Output the (x, y) coordinate of the center of the cell containing the given text.  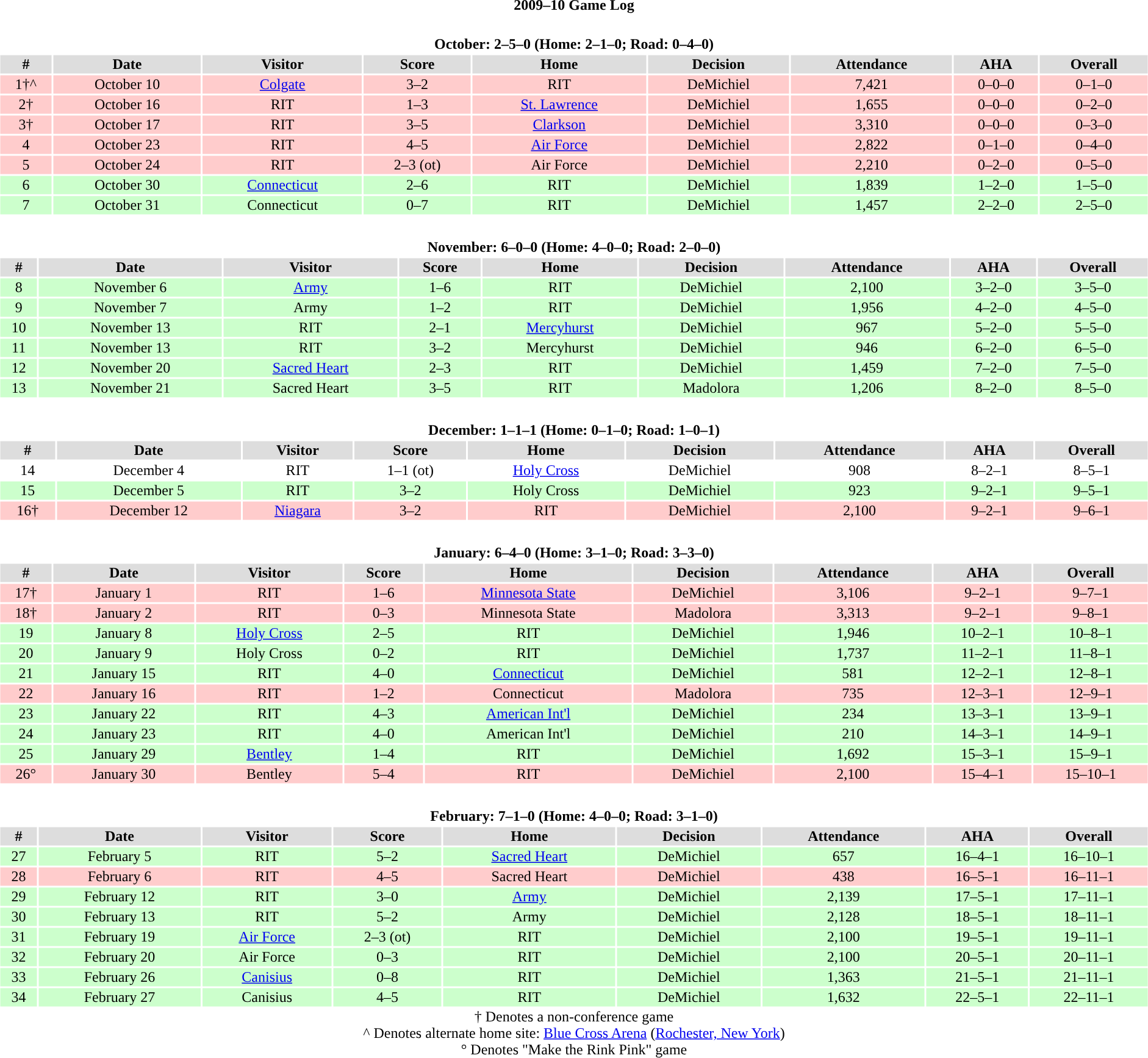
15–3–1 (982, 754)
1,363 (843, 978)
1,692 (853, 754)
0–3–0 (1094, 125)
13 (18, 388)
12–3–1 (982, 693)
Colgate (283, 85)
3–5–0 (1093, 287)
Niagara (298, 510)
2,210 (872, 165)
October 17 (127, 125)
14 (27, 470)
1,655 (872, 104)
2–1 (440, 327)
January 2 (123, 613)
210 (853, 734)
2,822 (872, 145)
November 6 (131, 287)
19–5–1 (977, 937)
29 (18, 897)
32 (18, 957)
3,310 (872, 125)
February 6 (120, 876)
2–5–0 (1094, 206)
10 (18, 327)
20 (26, 653)
2–3 (440, 368)
1,946 (853, 634)
11 (18, 348)
1,956 (867, 308)
1†^ (26, 85)
0–5–0 (1094, 165)
1–2–0 (996, 185)
967 (867, 327)
December 5 (149, 491)
6 (26, 185)
October 30 (127, 185)
5 (26, 165)
14–3–1 (982, 734)
16† (27, 510)
20–11–1 (1089, 957)
22–5–1 (977, 997)
2† (26, 104)
9–7–1 (1091, 593)
7–2–0 (993, 368)
4–5–0 (1093, 308)
January 15 (123, 674)
15–9–1 (1091, 754)
October 24 (127, 165)
1–1 (ot) (410, 470)
8–2–0 (993, 388)
October 31 (127, 206)
9–5–1 (1091, 491)
18† (26, 613)
15–10–1 (1091, 774)
February: 7–1–0 (Home: 4–0–0; Road: 3–1–0) (573, 817)
234 (853, 714)
6–5–0 (1093, 348)
8–5–0 (1093, 388)
2–5 (383, 634)
13–3–1 (982, 714)
February 5 (120, 857)
October 16 (127, 104)
3† (26, 125)
October 23 (127, 145)
30 (18, 917)
Clarkson (559, 125)
24 (26, 734)
9–8–1 (1091, 613)
923 (859, 491)
7 (26, 206)
908 (859, 470)
January 8 (123, 634)
17† (26, 593)
16–4–1 (977, 857)
4–2–0 (993, 308)
0–8 (388, 978)
581 (853, 674)
December: 1–1–1 (Home: 0–1–0; Road: 1–0–1) (573, 430)
November 21 (131, 388)
1,839 (872, 185)
12–9–1 (1091, 693)
438 (843, 876)
1,632 (843, 997)
3–0 (388, 897)
14–9–1 (1091, 734)
3,313 (853, 613)
November 20 (131, 368)
2–2–0 (996, 206)
1,459 (867, 368)
18–11–1 (1089, 917)
January 22 (123, 714)
2–6 (417, 185)
12 (18, 368)
4 (26, 145)
7–5–0 (1093, 368)
16–10–1 (1089, 857)
October: 2–5–0 (Home: 2–1–0; Road: 0–4–0) (573, 45)
735 (853, 693)
19 (26, 634)
12–8–1 (1091, 674)
8–5–1 (1091, 470)
January 16 (123, 693)
January 9 (123, 653)
October 10 (127, 85)
9–6–1 (1091, 510)
10–2–1 (982, 634)
February 27 (120, 997)
15–4–1 (982, 774)
1–5–0 (1094, 185)
6–2–0 (993, 348)
22–11–1 (1089, 997)
February 13 (120, 917)
January 23 (123, 734)
25 (26, 754)
31 (18, 937)
1–4 (383, 754)
16–5–1 (977, 876)
11–2–1 (982, 653)
0–4–0 (1094, 145)
5–5–0 (1093, 327)
1,206 (867, 388)
December 12 (149, 510)
February 19 (120, 937)
5–4 (383, 774)
February 20 (120, 957)
February 12 (120, 897)
17–11–1 (1089, 897)
27 (18, 857)
12–2–1 (982, 674)
946 (867, 348)
1,737 (853, 653)
34 (18, 997)
8 (18, 287)
21–5–1 (977, 978)
7,421 (872, 85)
28 (18, 876)
21–11–1 (1089, 978)
16–11–1 (1089, 876)
21 (26, 674)
19–11–1 (1089, 937)
January: 6–4–0 (Home: 3–1–0; Road: 3–3–0) (573, 553)
20–5–1 (977, 957)
22 (26, 693)
17–5–1 (977, 897)
2,128 (843, 917)
February 26 (120, 978)
November: 6–0–0 (Home: 4–0–0; Road: 2–0–0) (573, 247)
January 30 (123, 774)
5–2–0 (993, 327)
15 (27, 491)
St. Lawrence (559, 104)
4–3 (383, 714)
26° (26, 774)
3–2–0 (993, 287)
23 (26, 714)
9 (18, 308)
11–8–1 (1091, 653)
0–7 (417, 206)
December 4 (149, 470)
0–2 (383, 653)
657 (843, 857)
13–9–1 (1091, 714)
33 (18, 978)
1,457 (872, 206)
8–2–1 (989, 470)
3,106 (853, 593)
10–8–1 (1091, 634)
January 29 (123, 754)
2,139 (843, 897)
1–3 (417, 104)
January 1 (123, 593)
18–5–1 (977, 917)
November 7 (131, 308)
